Pinpoint the cell where the given text exists, returning its (x, y) midpoint coordinate. 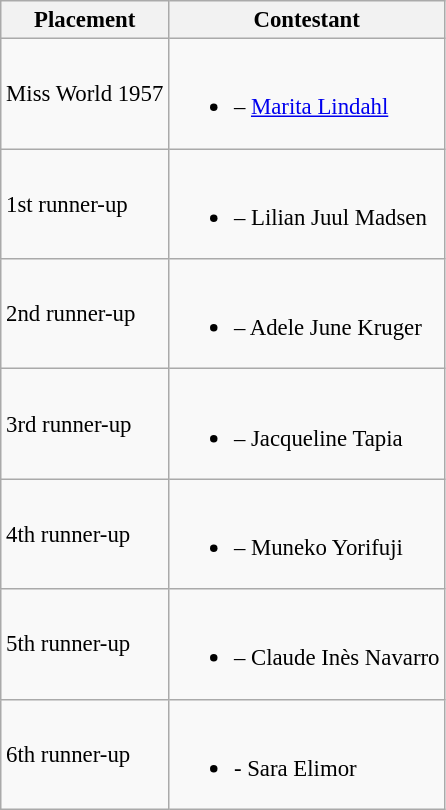
– Adele June Kruger (307, 314)
6th runner-up (85, 754)
– Jacqueline Tapia (307, 424)
– Claude Inès Navarro (307, 644)
2nd runner-up (85, 314)
- Sara Elimor (307, 754)
4th runner-up (85, 534)
– Marita Lindahl (307, 94)
3rd runner-up (85, 424)
Placement (85, 20)
– Lilian Juul Madsen (307, 204)
5th runner-up (85, 644)
1st runner-up (85, 204)
Miss World 1957 (85, 94)
Contestant (307, 20)
– Muneko Yorifuji (307, 534)
